Pinpoint the cell where the given text exists, returning its (x, y) midpoint coordinate. 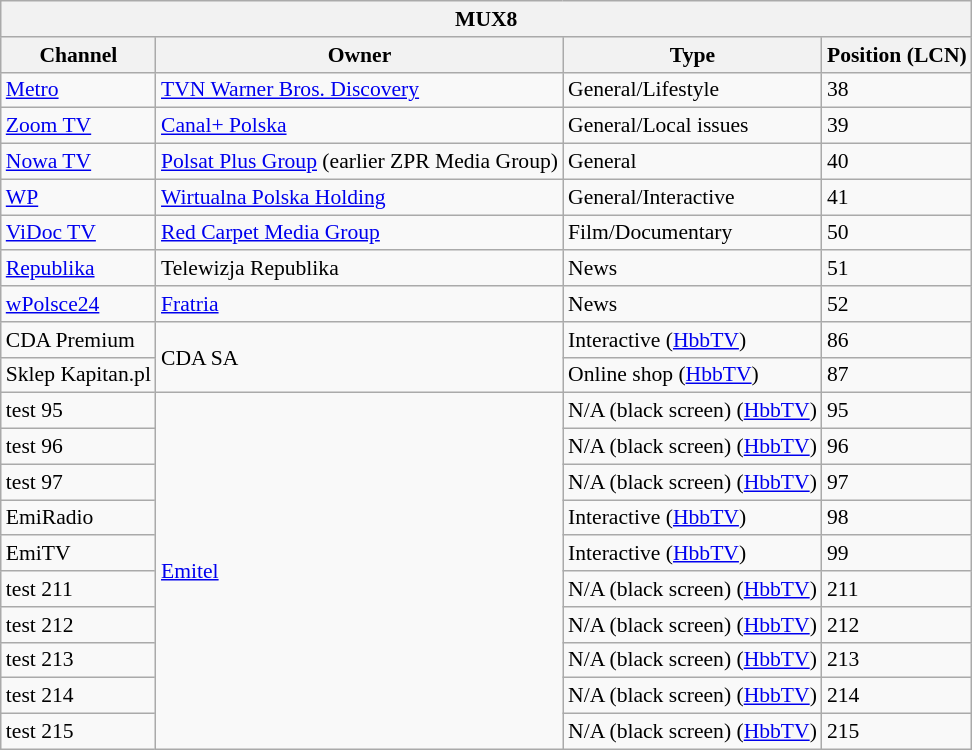
CDA SA (360, 358)
Metro (78, 90)
test 96 (78, 447)
86 (897, 340)
EmiTV (78, 554)
Position (LCN) (897, 55)
40 (897, 162)
Polsat Plus Group (earlier ZPR Media Group) (360, 162)
212 (897, 625)
Online shop (HbbTV) (692, 375)
test 211 (78, 589)
214 (897, 696)
MUX8 (486, 19)
EmiRadio (78, 518)
Canal+ Polska (360, 126)
test 213 (78, 660)
Nowa TV (78, 162)
Wirtualna Polska Holding (360, 197)
97 (897, 482)
wPolsce24 (78, 304)
215 (897, 732)
Owner (360, 55)
WP (78, 197)
TVN Warner Bros. Discovery (360, 90)
52 (897, 304)
test 97 (78, 482)
test 215 (78, 732)
96 (897, 447)
General/Interactive (692, 197)
Fratria (360, 304)
Sklep Kapitan.pl (78, 375)
87 (897, 375)
39 (897, 126)
test 214 (78, 696)
Type (692, 55)
General/Lifestyle (692, 90)
General/Local issues (692, 126)
50 (897, 233)
213 (897, 660)
98 (897, 518)
ViDoc TV (78, 233)
CDA Premium (78, 340)
99 (897, 554)
Film/Documentary (692, 233)
211 (897, 589)
51 (897, 269)
95 (897, 411)
Channel (78, 55)
Red Carpet Media Group (360, 233)
Emitel (360, 571)
Zoom TV (78, 126)
General (692, 162)
test 95 (78, 411)
Telewizja Republika (360, 269)
test 212 (78, 625)
41 (897, 197)
Republika (78, 269)
38 (897, 90)
